From the cell containing the given text, extract its center point as (X, Y) coordinate. 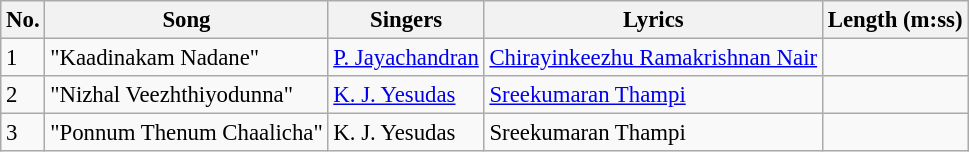
1 (23, 58)
No. (23, 20)
"Nizhal Veezhthiyodunna" (186, 95)
2 (23, 95)
Song (186, 20)
3 (23, 133)
Length (m:ss) (894, 20)
P. Jayachandran (406, 58)
"Kaadinakam Nadane" (186, 58)
"Ponnum Thenum Chaalicha" (186, 133)
Chirayinkeezhu Ramakrishnan Nair (653, 58)
Lyrics (653, 20)
Singers (406, 20)
